Locate the cell with the specified text and output its (X, Y) center coordinate. 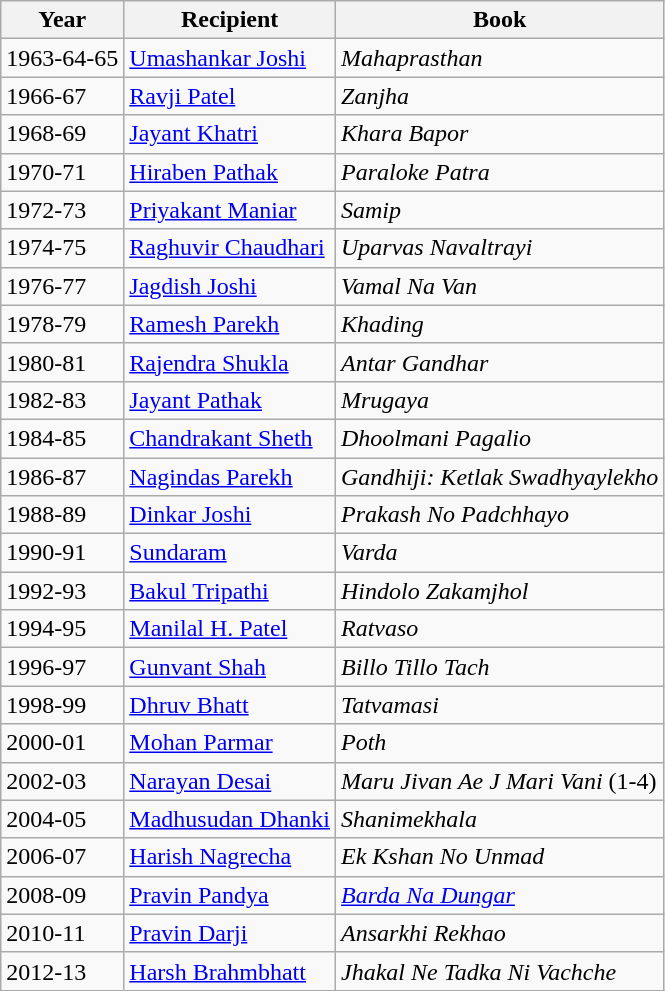
2010-11 (62, 933)
Nagindas Parekh (230, 477)
Paraloke Patra (500, 172)
Samip (500, 210)
Bakul Tripathi (230, 591)
Zanjha (500, 96)
Ramesh Parekh (230, 324)
1966-67 (62, 96)
Gunvant Shah (230, 667)
Gandhiji: Ketlak Swadhyaylekho (500, 477)
1996-97 (62, 667)
Mohan Parmar (230, 743)
2002-03 (62, 781)
Raghuvir Chaudhari (230, 248)
1998-99 (62, 705)
1988-89 (62, 515)
Harsh Brahmbhatt (230, 971)
1994-95 (62, 629)
2004-05 (62, 819)
Tatvamasi (500, 705)
1978-79 (62, 324)
1976-77 (62, 286)
Barda Na Dungar (500, 895)
2008-09 (62, 895)
1982-83 (62, 400)
Ek Kshan No Unmad (500, 857)
Khara Bapor (500, 134)
Mahaprasthan (500, 58)
Jayant Khatri (230, 134)
Book (500, 20)
Harish Nagrecha (230, 857)
Dhoolmani Pagalio (500, 438)
1968-69 (62, 134)
2012-13 (62, 971)
Vamal Na Van (500, 286)
Hindolo Zakamjhol (500, 591)
Poth (500, 743)
Rajendra Shukla (230, 362)
Manilal H. Patel (230, 629)
Jhakal Ne Tadka Ni Vachche (500, 971)
1970-71 (62, 172)
Priyakant Maniar (230, 210)
Varda (500, 553)
Prakash No Padchhayo (500, 515)
Maru Jivan Ae J Mari Vani (1-4) (500, 781)
Dhruv Bhatt (230, 705)
1972-73 (62, 210)
Mrugaya (500, 400)
1963-64-65 (62, 58)
Billo Tillo Tach (500, 667)
Shanimekhala (500, 819)
Recipient (230, 20)
Ratvaso (500, 629)
Year (62, 20)
Sundaram (230, 553)
1992-93 (62, 591)
Dinkar Joshi (230, 515)
1984-85 (62, 438)
Ansarkhi Rekhao (500, 933)
Ravji Patel (230, 96)
Pravin Pandya (230, 895)
Jagdish Joshi (230, 286)
1974-75 (62, 248)
Narayan Desai (230, 781)
1986-87 (62, 477)
Hiraben Pathak (230, 172)
Khading (500, 324)
Madhusudan Dhanki (230, 819)
2000-01 (62, 743)
2006-07 (62, 857)
Jayant Pathak (230, 400)
Pravin Darji (230, 933)
Uparvas Navaltrayi (500, 248)
1990-91 (62, 553)
Chandrakant Sheth (230, 438)
Umashankar Joshi (230, 58)
Antar Gandhar (500, 362)
1980-81 (62, 362)
